Provide the [x, y] coordinate of the cell's center where the given text is located.  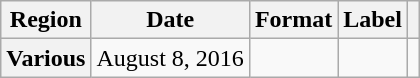
Region [46, 20]
Various [46, 58]
Label [373, 20]
August 8, 2016 [170, 58]
Date [170, 20]
Format [293, 20]
